Pinpoint the cell where the given text exists, returning its (x, y) midpoint coordinate. 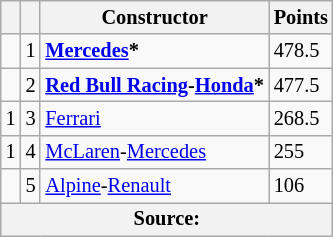
Source: (167, 219)
McLaren-Mercedes (154, 152)
478.5 (301, 51)
Mercedes* (154, 51)
268.5 (301, 118)
3 (31, 118)
Points (301, 17)
255 (301, 152)
Ferrari (154, 118)
Red Bull Racing-Honda* (154, 85)
106 (301, 186)
2 (31, 85)
5 (31, 186)
Alpine-Renault (154, 186)
4 (31, 152)
477.5 (301, 85)
Constructor (154, 17)
